Capture the cell that displays the provided text and extract its (x, y) central coordinate. 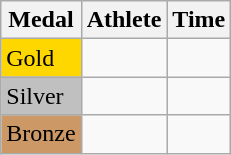
Gold (41, 58)
Athlete (124, 20)
Silver (41, 96)
Time (199, 20)
Medal (41, 20)
Bronze (41, 134)
